Identify which cell holds the provided text, then report its (X, Y) central coordinate. 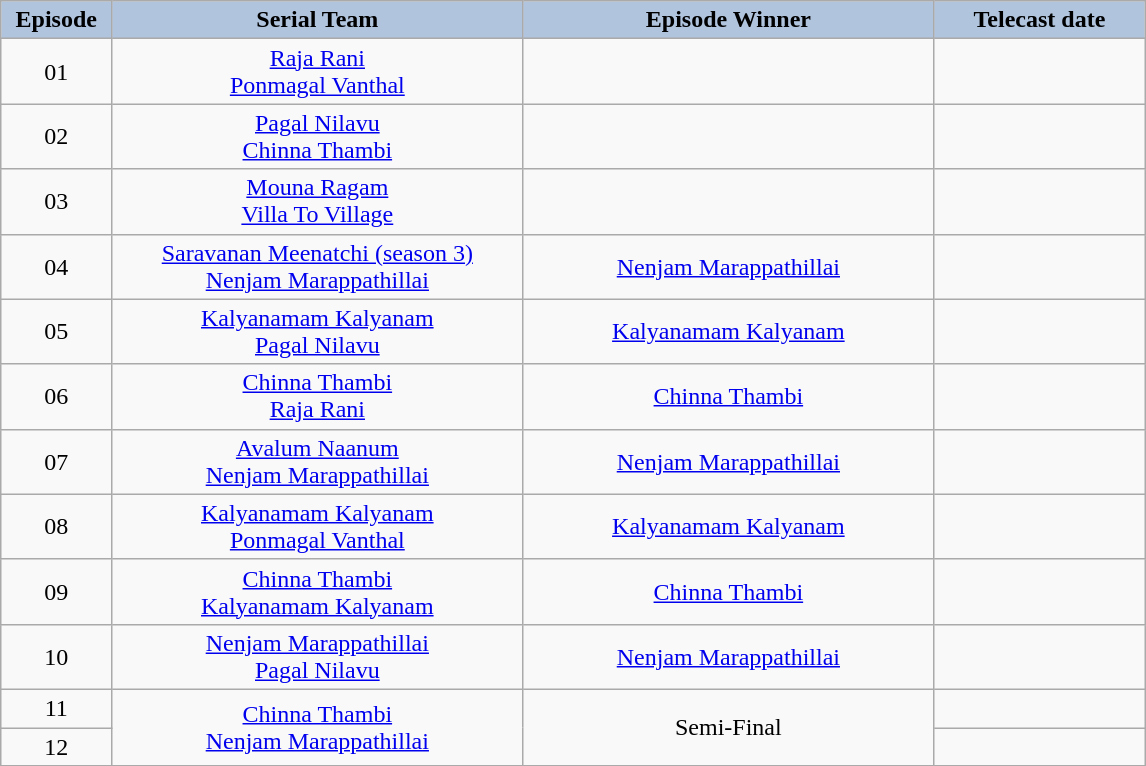
06 (56, 396)
01 (56, 72)
Episode Winner (728, 20)
Episode (56, 20)
04 (56, 266)
12 (56, 747)
Nenjam Marappathillai Pagal Nilavu (318, 656)
05 (56, 332)
03 (56, 202)
Serial Team (318, 20)
Chinna Thambi Nenjam Marappathillai (318, 727)
08 (56, 526)
10 (56, 656)
11 (56, 708)
Kalyanamam Kalyanam Pagal Nilavu (318, 332)
Semi-Final (728, 727)
Telecast date (1040, 20)
09 (56, 592)
Avalum Naanum Nenjam Marappathillai (318, 462)
Mouna Ragam Villa To Village (318, 202)
Chinna Thambi Raja Rani (318, 396)
Raja Rani Ponmagal Vanthal (318, 72)
02 (56, 136)
Chinna Thambi Kalyanamam Kalyanam (318, 592)
Kalyanamam Kalyanam Ponmagal Vanthal (318, 526)
Saravanan Meenatchi (season 3) Nenjam Marappathillai (318, 266)
Pagal Nilavu Chinna Thambi (318, 136)
07 (56, 462)
